For the text-containing cell, return its midpoint in [X, Y] coordinate format. 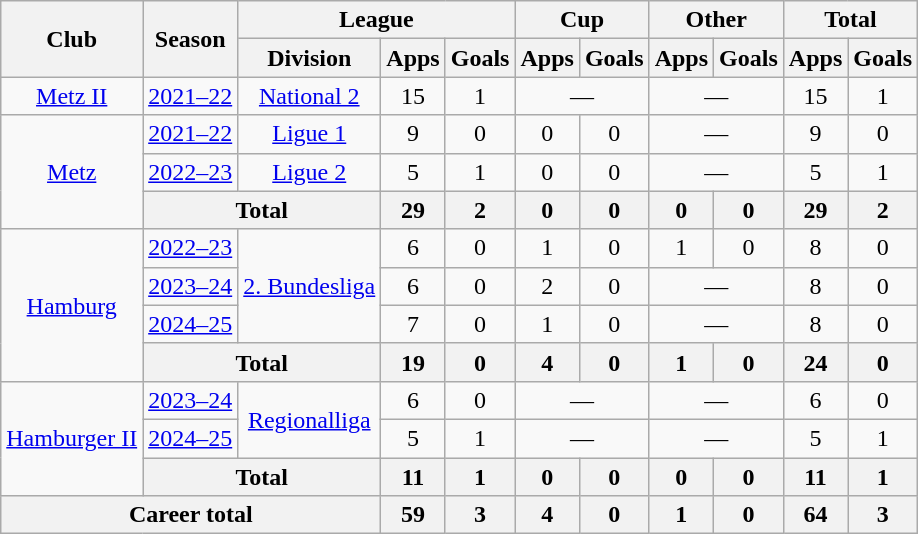
National 2 [310, 96]
7 [413, 324]
Metz II [72, 96]
64 [815, 515]
24 [815, 362]
Career total [191, 515]
Other [716, 20]
Regionalliga [310, 419]
Metz [72, 172]
19 [413, 362]
Ligue 2 [310, 172]
Division [310, 58]
Hamburg [72, 305]
League [376, 20]
2. Bundesliga [310, 286]
Hamburger II [72, 438]
Club [72, 39]
Cup [582, 20]
59 [413, 515]
Ligue 1 [310, 134]
Season [190, 39]
